For the text-containing cell, return its midpoint in [x, y] coordinate format. 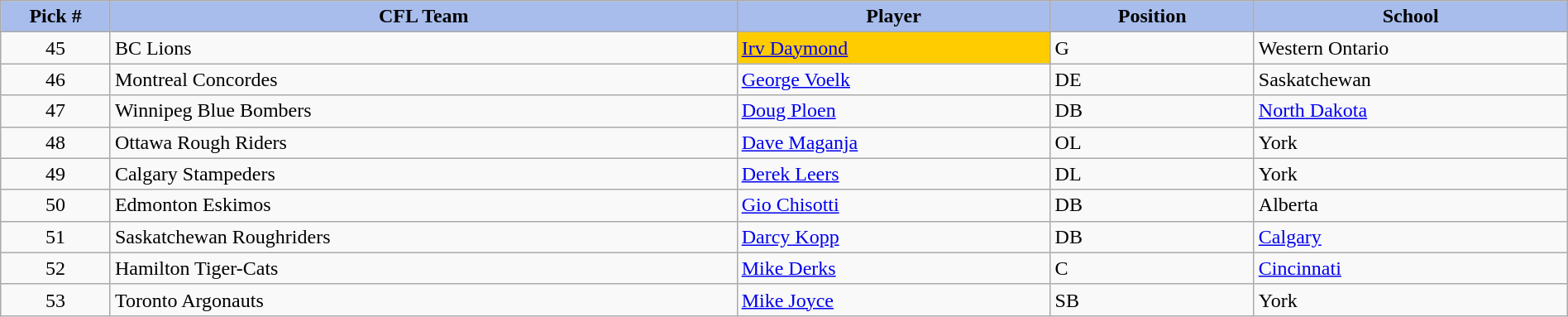
George Voelk [893, 79]
50 [56, 205]
Saskatchewan Roughriders [423, 237]
48 [56, 142]
Irv Daymond [893, 48]
Western Ontario [1411, 48]
Mike Derks [893, 268]
49 [56, 174]
G [1152, 48]
Derek Leers [893, 174]
Calgary [1411, 237]
Edmonton Eskimos [423, 205]
Winnipeg Blue Bombers [423, 111]
Doug Ploen [893, 111]
OL [1152, 142]
Mike Joyce [893, 300]
DE [1152, 79]
DL [1152, 174]
Saskatchewan [1411, 79]
Calgary Stampeders [423, 174]
52 [56, 268]
Montreal Concordes [423, 79]
Position [1152, 17]
Darcy Kopp [893, 237]
46 [56, 79]
Ottawa Rough Riders [423, 142]
45 [56, 48]
53 [56, 300]
Pick # [56, 17]
CFL Team [423, 17]
47 [56, 111]
Player [893, 17]
BC Lions [423, 48]
Toronto Argonauts [423, 300]
School [1411, 17]
51 [56, 237]
SB [1152, 300]
Dave Maganja [893, 142]
Cincinnati [1411, 268]
North Dakota [1411, 111]
Hamilton Tiger-Cats [423, 268]
C [1152, 268]
Alberta [1411, 205]
Gio Chisotti [893, 205]
